Return the [X, Y] coordinate for the center point of the cell that contains the specified text.  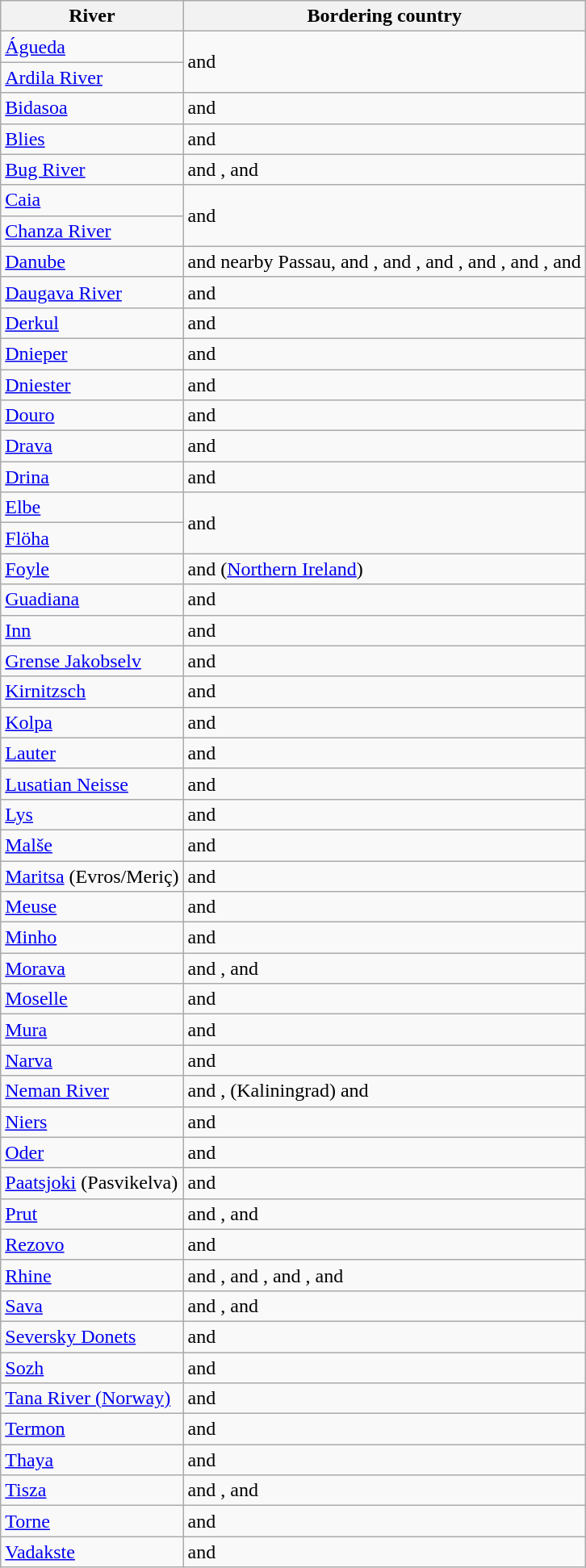
River [92, 16]
Thaya [92, 1460]
Daugava River [92, 292]
Flöha [92, 538]
Tisza [92, 1491]
Morava [92, 968]
Kolpa [92, 722]
Lusatian Neisse [92, 784]
Sozh [92, 1368]
Danube [92, 261]
Niers [92, 1122]
Narva [92, 1060]
Derkul [92, 323]
Bug River [92, 169]
Lys [92, 814]
and (Northern Ireland) [384, 569]
Sava [92, 1306]
Dniester [92, 385]
and , (Kaliningrad) and [384, 1091]
Drina [92, 477]
Kirnitzsch [92, 692]
Paatsjoki (Pasvikelva) [92, 1183]
Lauter [92, 753]
Termon [92, 1429]
Rhine [92, 1275]
Blies [92, 139]
and , and , and , and [384, 1275]
and nearby Passau, and , and , and , and , and , and [384, 261]
Inn [92, 630]
Minho [92, 938]
Vadakste [92, 1552]
Bidasoa [92, 108]
Drava [92, 446]
Elbe [92, 508]
Oder [92, 1152]
Douro [92, 416]
Ardila River [92, 77]
Grense Jakobselv [92, 661]
Rezovo [92, 1244]
Dnieper [92, 353]
Chanza River [92, 231]
Prut [92, 1214]
Malše [92, 845]
Foyle [92, 569]
Maritsa (Evros/Meriç) [92, 876]
Neman River [92, 1091]
Guadiana [92, 600]
Torne [92, 1521]
Seversky Donets [92, 1336]
Mura [92, 1030]
Tana River (Norway) [92, 1399]
Caia [92, 200]
Meuse [92, 907]
Águeda [92, 47]
Bordering country [384, 16]
Moselle [92, 999]
